From the cell containing the given text, extract its center point as (x, y) coordinate. 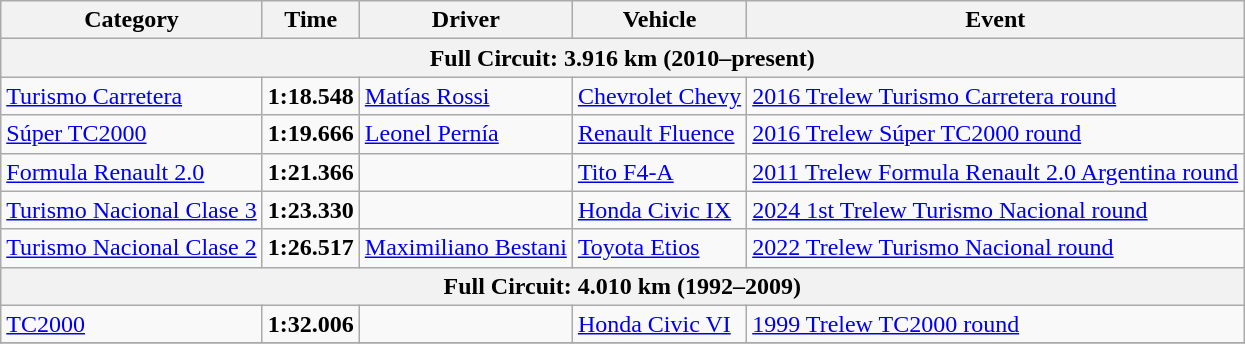
Matías Rossi (466, 96)
Event (996, 20)
Leonel Pernía (466, 134)
Full Circuit: 3.916 km (2010–present) (622, 58)
TC2000 (132, 324)
2024 1st Trelew Turismo Nacional round (996, 210)
Formula Renault 2.0 (132, 172)
Turismo Nacional Clase 2 (132, 248)
Toyota Etios (659, 248)
Honda Civic VI (659, 324)
2022 Trelew Turismo Nacional round (996, 248)
Vehicle (659, 20)
1:32.006 (310, 324)
Category (132, 20)
Chevrolet Chevy (659, 96)
Turismo Nacional Clase 3 (132, 210)
Full Circuit: 4.010 km (1992–2009) (622, 286)
1999 Trelew TC2000 round (996, 324)
2011 Trelew Formula Renault 2.0 Argentina round (996, 172)
Tito F4-A (659, 172)
Maximiliano Bestani (466, 248)
1:23.330 (310, 210)
Honda Civic IX (659, 210)
Time (310, 20)
Renault Fluence (659, 134)
Turismo Carretera (132, 96)
1:26.517 (310, 248)
2016 Trelew Súper TC2000 round (996, 134)
2016 Trelew Turismo Carretera round (996, 96)
Súper TC2000 (132, 134)
1:19.666 (310, 134)
1:18.548 (310, 96)
Driver (466, 20)
1:21.366 (310, 172)
